Detect which cell encompasses the target text, then output its [X, Y] center coordinate. 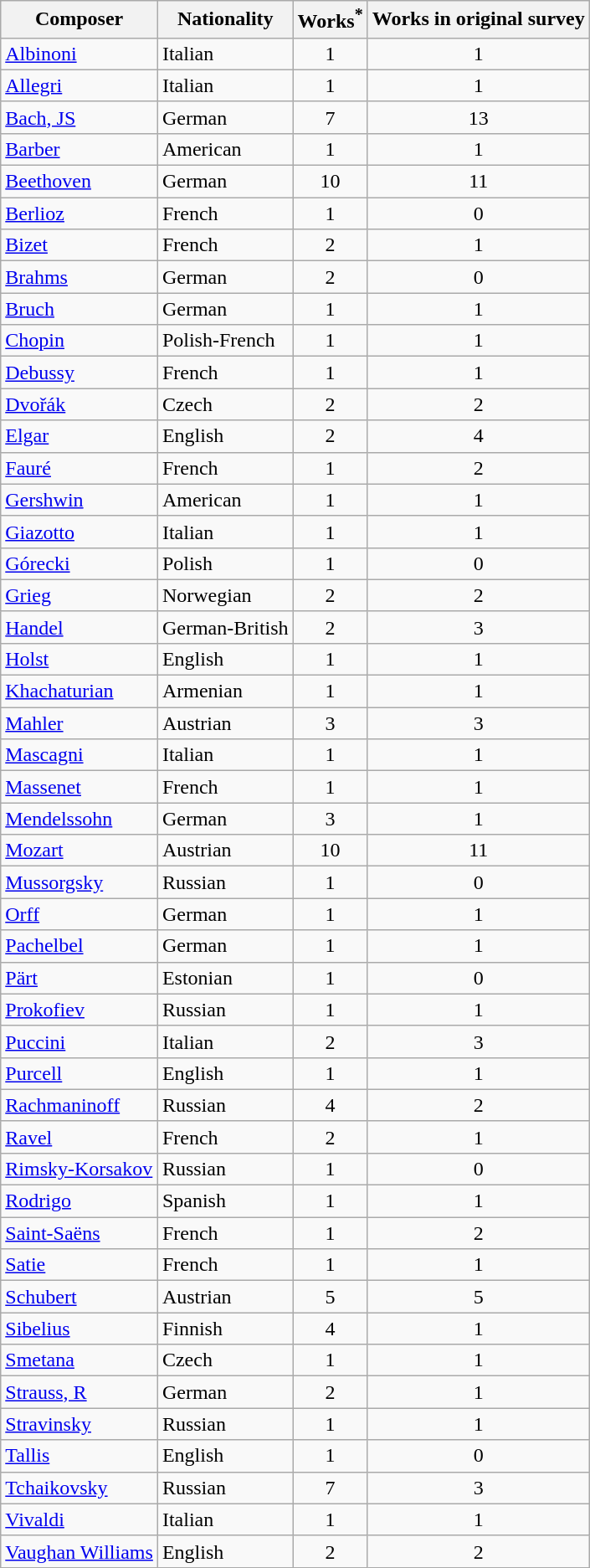
Tchaikovsky [80, 1488]
Pärt [80, 978]
Fauré [80, 468]
Dvořák [80, 404]
Mendelssohn [80, 819]
Albinoni [80, 54]
Massenet [80, 787]
Bruch [80, 309]
Rimsky-Korsakov [80, 1169]
Bach, JS [80, 117]
Mahler [80, 723]
Vaughan Williams [80, 1551]
Composer [80, 20]
Ravel [80, 1137]
Works* [330, 20]
Estonian [225, 978]
German-British [225, 627]
Barber [80, 149]
Smetana [80, 1360]
Grieg [80, 595]
Rachmaninoff [80, 1105]
Stravinsky [80, 1424]
Spanish [225, 1201]
Rodrigo [80, 1201]
Berlioz [80, 213]
Giazotto [80, 532]
Norwegian [225, 595]
Prokofiev [80, 1010]
Strauss, R [80, 1392]
Polish-French [225, 341]
Finnish [225, 1329]
Chopin [80, 341]
Debussy [80, 373]
13 [479, 117]
Handel [80, 627]
Saint-Saëns [80, 1233]
Tallis [80, 1456]
Mozart [80, 851]
Bizet [80, 245]
Holst [80, 659]
Khachaturian [80, 691]
Puccini [80, 1041]
Elgar [80, 436]
Satie [80, 1265]
Beethoven [80, 182]
Vivaldi [80, 1519]
Nationality [225, 20]
Sibelius [80, 1329]
Schubert [80, 1297]
Pachelbel [80, 946]
Mascagni [80, 755]
Armenian [225, 691]
Polish [225, 563]
Purcell [80, 1073]
Gershwin [80, 500]
Górecki [80, 563]
Allegri [80, 85]
Works in original survey [479, 20]
Orff [80, 914]
Brahms [80, 277]
Mussorgsky [80, 882]
